Output the (x, y) coordinate of the center of the cell containing the given text.  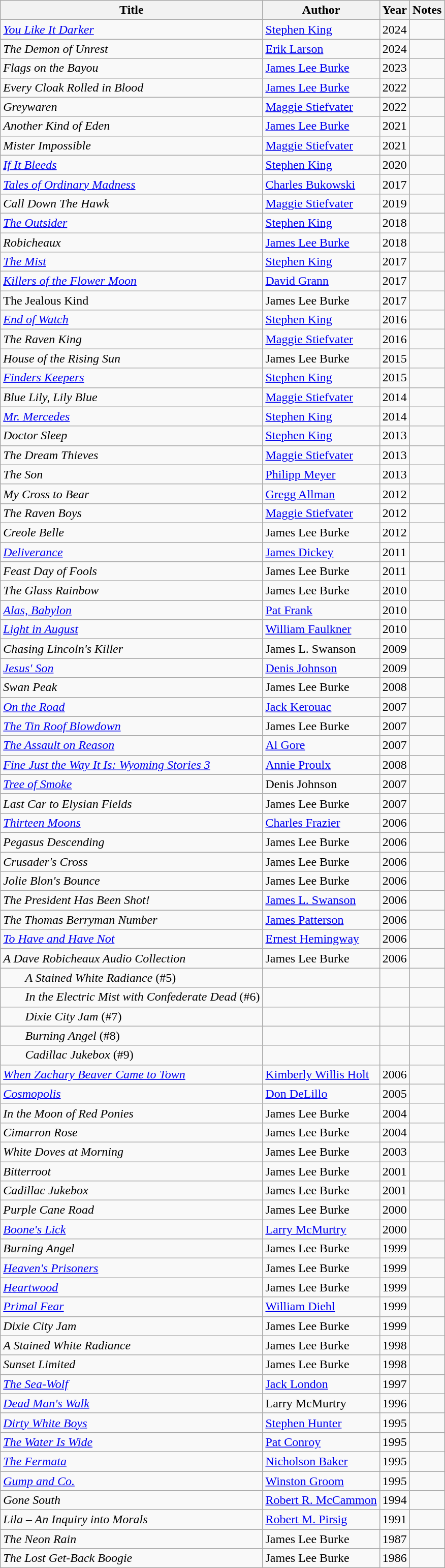
1986 (394, 1558)
Gregg Allman (321, 494)
Dixie City Jam (#7) (132, 1016)
Burning Angel (#8) (132, 1036)
Dead Man's Walk (132, 1403)
Mr. Mercedes (132, 416)
Pegasus Descending (132, 842)
Cadillac Jukebox (#9) (132, 1055)
Erik Larson (321, 49)
Creole Belle (132, 532)
The Raven Boys (132, 513)
Purple Cane Road (132, 1210)
1987 (394, 1539)
Ernest Hemingway (321, 939)
A Stained White Radiance (132, 1345)
Kimberly Willis Holt (321, 1074)
Light in August (132, 629)
Notes (427, 10)
Cimarron Rose (132, 1132)
1991 (394, 1520)
Dixie City Jam (132, 1326)
The Son (132, 474)
Crusader's Cross (132, 862)
Jack Kerouac (321, 707)
The Water Is Wide (132, 1442)
The Thomas Berryman Number (132, 920)
Title (132, 10)
When Zachary Beaver Came to Town (132, 1074)
Bitterroot (132, 1171)
Robert R. McCammon (321, 1500)
Jesus' Son (132, 668)
Jack London (321, 1384)
Philipp Meyer (321, 474)
Burning Angel (132, 1249)
Lila – An Inquiry into Morals (132, 1520)
Greywaren (132, 107)
Cadillac Jukebox (132, 1191)
Pat Conroy (321, 1442)
Heartwood (132, 1287)
The Tin Roof Blowdown (132, 726)
Nicholson Baker (321, 1461)
You Like It Darker (132, 29)
Every Cloak Rolled in Blood (132, 87)
Chasing Lincoln's Killer (132, 649)
The Demon of Unrest (132, 49)
A Dave Robicheaux Audio Collection (132, 958)
Deliverance (132, 552)
Swan Peak (132, 687)
Year (394, 10)
Sunset Limited (132, 1365)
Killers of the Flower Moon (132, 281)
Winston Groom (321, 1481)
Robicheaux (132, 243)
1996 (394, 1403)
2003 (394, 1152)
Feast Day of Fools (132, 571)
End of Watch (132, 320)
The Sea-Wolf (132, 1384)
White Doves at Morning (132, 1152)
Mister Impossible (132, 145)
Annie Proulx (321, 765)
Flags on the Bayou (132, 68)
To Have and Have Not (132, 939)
Tales of Ordinary Madness (132, 184)
Charles Frazier (321, 823)
Fine Just the Way It Is: Wyoming Stories 3 (132, 765)
The Neon Rain (132, 1539)
David Grann (321, 281)
Another Kind of Eden (132, 126)
Jolie Blon's Bounce (132, 881)
The Fermata (132, 1461)
Gump and Co. (132, 1481)
2005 (394, 1094)
James Patterson (321, 920)
On the Road (132, 707)
1997 (394, 1384)
Boone's Lick (132, 1229)
Robert M. Pirsig (321, 1520)
The Glass Rainbow (132, 591)
Al Gore (321, 745)
2020 (394, 165)
The Jealous Kind (132, 300)
The Assault on Reason (132, 745)
Pat Frank (321, 610)
Cosmopolis (132, 1094)
My Cross to Bear (132, 494)
The President Has Been Shot! (132, 900)
Don DeLillo (321, 1094)
The Outsider (132, 223)
The Raven King (132, 339)
William Faulkner (321, 629)
2023 (394, 68)
Stephen Hunter (321, 1423)
A Stained White Radiance (#5) (132, 978)
If It Bleeds (132, 165)
Blue Lily, Lily Blue (132, 397)
The Lost Get-Back Boogie (132, 1558)
Author (321, 10)
Last Car to Elysian Fields (132, 803)
House of the Rising Sun (132, 358)
Primal Fear (132, 1307)
Heaven's Prisoners (132, 1268)
Call Down The Hawk (132, 203)
In the Moon of Red Ponies (132, 1113)
Doctor Sleep (132, 436)
Alas, Babylon (132, 610)
Gone South (132, 1500)
Charles Bukowski (321, 184)
Thirteen Moons (132, 823)
Finders Keepers (132, 378)
1994 (394, 1500)
In the Electric Mist with Confederate Dead (#6) (132, 997)
Dirty White Boys (132, 1423)
Tree of Smoke (132, 784)
William Diehl (321, 1307)
James Dickey (321, 552)
The Mist (132, 262)
2019 (394, 203)
The Dream Thieves (132, 455)
